Detect which cell encompasses the target text, then output its (x, y) center coordinate. 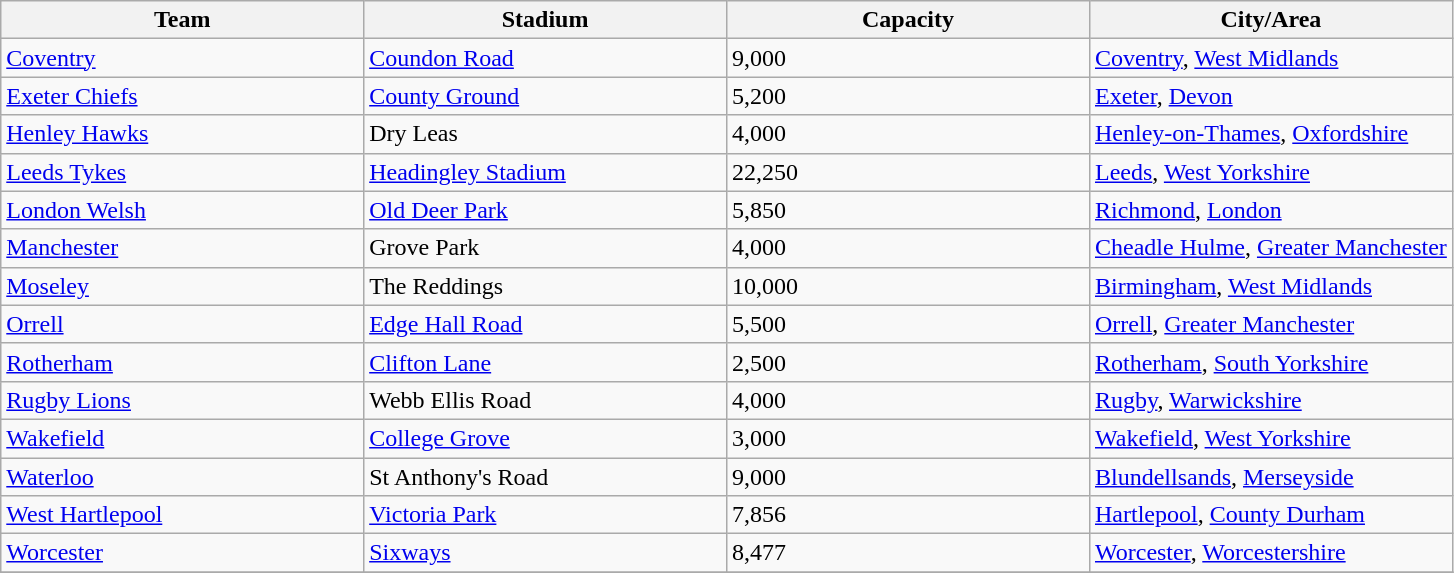
City/Area (1270, 20)
Dry Leas (546, 134)
Wakefield, West Yorkshire (1270, 438)
Moseley (182, 286)
Henley Hawks (182, 134)
Rugby, Warwickshire (1270, 400)
Orrell, Greater Manchester (1270, 324)
Wakefield (182, 438)
Victoria Park (546, 515)
Grove Park (546, 248)
22,250 (908, 172)
Worcester (182, 553)
Webb Ellis Road (546, 400)
10,000 (908, 286)
Rotherham, South Yorkshire (1270, 362)
County Ground (546, 96)
Birmingham, West Midlands (1270, 286)
Manchester (182, 248)
Henley-on-Thames, Oxfordshire (1270, 134)
Cheadle Hulme, Greater Manchester (1270, 248)
Rotherham (182, 362)
Rugby Lions (182, 400)
5,500 (908, 324)
Exeter Chiefs (182, 96)
Coventry (182, 58)
College Grove (546, 438)
8,477 (908, 553)
Headingley Stadium (546, 172)
Team (182, 20)
5,850 (908, 210)
Clifton Lane (546, 362)
Coventry, West Midlands (1270, 58)
Coundon Road (546, 58)
Hartlepool, County Durham (1270, 515)
London Welsh (182, 210)
Stadium (546, 20)
7,856 (908, 515)
Richmond, London (1270, 210)
3,000 (908, 438)
Exeter, Devon (1270, 96)
West Hartlepool (182, 515)
Waterloo (182, 477)
Worcester, Worcestershire (1270, 553)
Old Deer Park (546, 210)
The Reddings (546, 286)
Capacity (908, 20)
Sixways (546, 553)
St Anthony's Road (546, 477)
Leeds, West Yorkshire (1270, 172)
Edge Hall Road (546, 324)
2,500 (908, 362)
Blundellsands, Merseyside (1270, 477)
Leeds Tykes (182, 172)
5,200 (908, 96)
Orrell (182, 324)
